Detect which cell encompasses the target text, then output its (x, y) center coordinate. 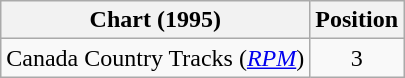
Canada Country Tracks (RPM) (156, 58)
Chart (1995) (156, 20)
Position (357, 20)
3 (357, 58)
